From the cell containing the given text, extract its center point as [x, y] coordinate. 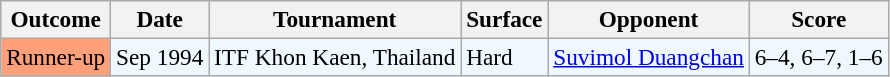
Suvimol Duangchan [648, 57]
Opponent [648, 19]
6–4, 6–7, 1–6 [818, 57]
ITF Khon Kaen, Thailand [335, 57]
Runner-up [56, 57]
Surface [504, 19]
Tournament [335, 19]
Date [160, 19]
Hard [504, 57]
Outcome [56, 19]
Score [818, 19]
Sep 1994 [160, 57]
